Detect which cell encompasses the target text, then output its (x, y) center coordinate. 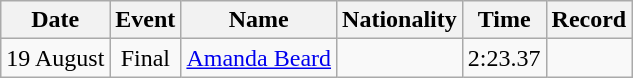
Name (259, 20)
Time (504, 20)
Event (146, 20)
Nationality (400, 20)
2:23.37 (504, 58)
Date (56, 20)
Record (589, 20)
Final (146, 58)
19 August (56, 58)
Amanda Beard (259, 58)
